Scan for the cell matching the given text and deliver its [X, Y] coordinate at center. 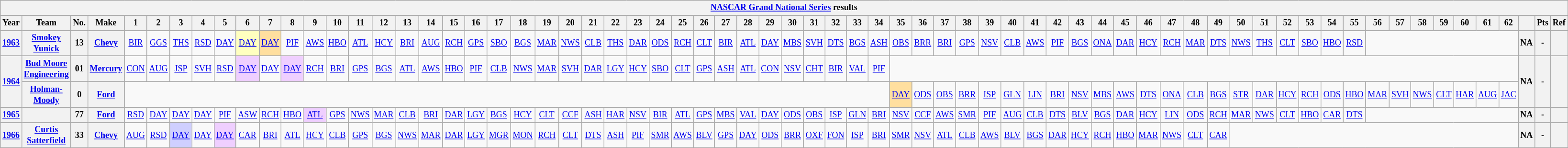
35 [901, 23]
MGR [499, 135]
54 [1332, 23]
30 [792, 23]
37 [945, 23]
55 [1354, 23]
Mercury [106, 69]
56 [1378, 23]
20 [570, 23]
NASCAR Grand National Series results [784, 8]
47 [1172, 23]
Pts [1543, 23]
7 [270, 23]
31 [814, 23]
3 [181, 23]
43 [1079, 23]
GGS [158, 43]
4 [203, 23]
1966 [11, 135]
No. [79, 23]
24 [660, 23]
STR [1241, 94]
12 [384, 23]
34 [879, 23]
28 [748, 23]
39 [990, 23]
1963 [11, 43]
62 [1508, 23]
18 [523, 23]
17 [499, 23]
01 [79, 69]
1 [136, 23]
36 [923, 23]
40 [1012, 23]
48 [1195, 23]
59 [1444, 23]
22 [615, 23]
Holman-Moody [46, 94]
57 [1400, 23]
29 [770, 23]
53 [1310, 23]
CHT [814, 69]
FON [835, 135]
Smokey Yunick [46, 43]
Year [11, 23]
49 [1218, 23]
16 [476, 23]
OXF [814, 135]
21 [593, 23]
10 [338, 23]
5 [225, 23]
38 [967, 23]
Team [46, 23]
9 [315, 23]
JSP [181, 69]
ASW [248, 115]
Bud Moore Engineering [46, 69]
50 [1241, 23]
27 [725, 23]
46 [1148, 23]
51 [1264, 23]
0 [79, 94]
41 [1034, 23]
JAC [1508, 94]
42 [1057, 23]
6 [248, 23]
77 [79, 115]
61 [1488, 23]
15 [454, 23]
26 [704, 23]
2 [158, 23]
MON [523, 135]
8 [293, 23]
Curtis Satterfield [46, 135]
1964 [11, 81]
58 [1422, 23]
14 [431, 23]
1965 [11, 115]
Ref [1559, 23]
45 [1125, 23]
44 [1102, 23]
60 [1465, 23]
Make [106, 23]
52 [1287, 23]
19 [547, 23]
32 [835, 23]
25 [682, 23]
11 [360, 23]
23 [638, 23]
